Provide the [X, Y] coordinate of the cell's center where the given text is located.  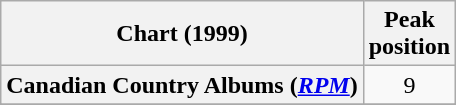
9 [409, 85]
Canadian Country Albums (RPM) [182, 85]
Peak position [409, 34]
Chart (1999) [182, 34]
